Output the (x, y) coordinate of the center of the cell containing the given text.  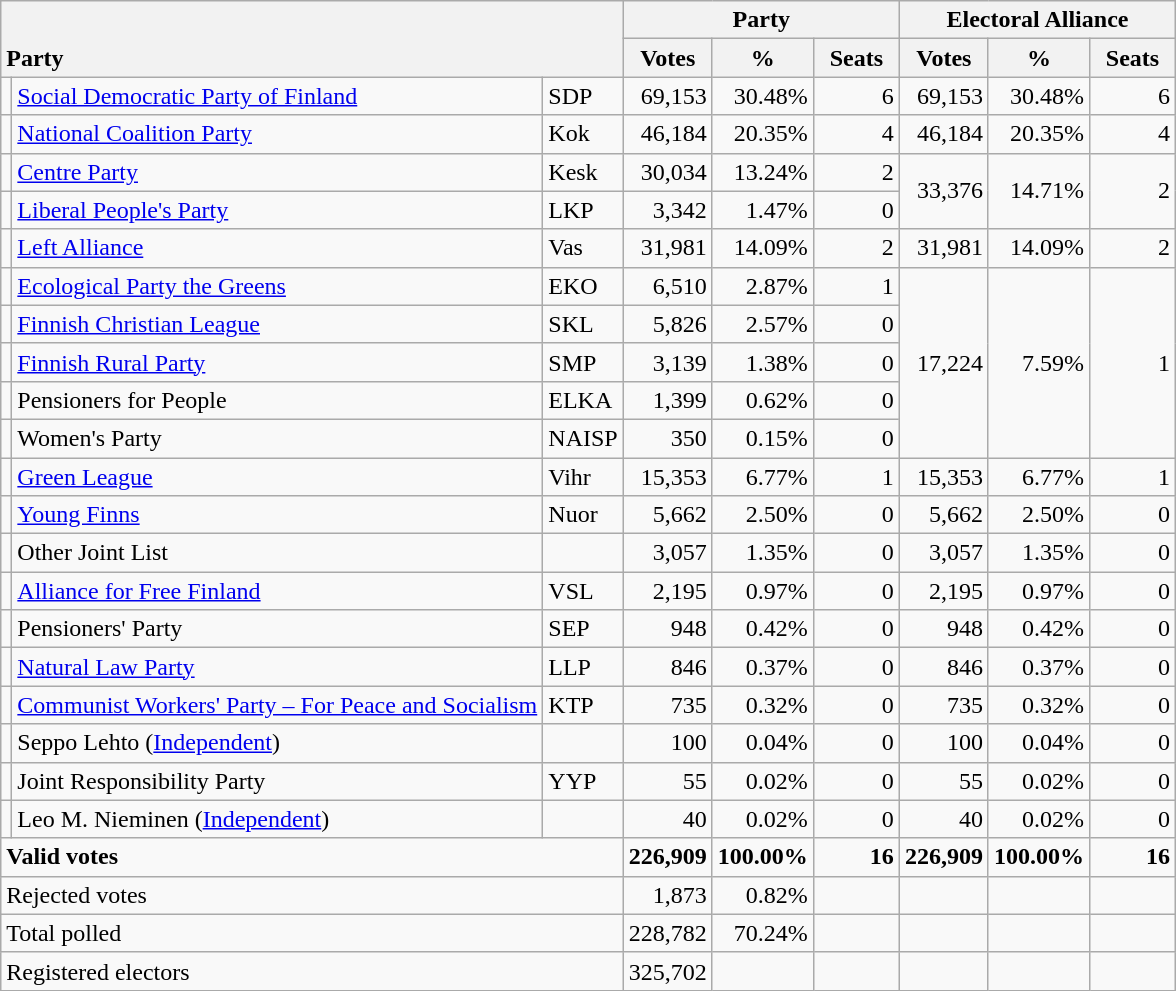
Kesk (583, 172)
Joint Responsibility Party (278, 781)
7.59% (1038, 362)
Rejected votes (312, 895)
5,826 (668, 324)
Registered electors (312, 971)
1.38% (762, 362)
EKO (583, 286)
1.47% (762, 210)
30,034 (668, 172)
1,399 (668, 400)
YYP (583, 781)
Natural Law Party (278, 667)
17,224 (944, 362)
13.24% (762, 172)
NAISP (583, 438)
Pensioners for People (278, 400)
33,376 (944, 191)
Electoral Alliance (1037, 20)
Leo M. Nieminen (Independent) (278, 819)
KTP (583, 705)
Vas (583, 248)
ELKA (583, 400)
0.82% (762, 895)
325,702 (668, 971)
National Coalition Party (278, 134)
Communist Workers' Party – For Peace and Socialism (278, 705)
Young Finns (278, 515)
3,139 (668, 362)
Finnish Rural Party (278, 362)
Social Democratic Party of Finland (278, 96)
SMP (583, 362)
Left Alliance (278, 248)
Total polled (312, 933)
2.87% (762, 286)
Other Joint List (278, 553)
6,510 (668, 286)
Women's Party (278, 438)
SEP (583, 629)
Nuor (583, 515)
Finnish Christian League (278, 324)
Alliance for Free Finland (278, 591)
2.57% (762, 324)
LLP (583, 667)
Vihr (583, 477)
Valid votes (312, 857)
70.24% (762, 933)
SDP (583, 96)
Seppo Lehto (Independent) (278, 743)
VSL (583, 591)
Centre Party (278, 172)
Ecological Party the Greens (278, 286)
SKL (583, 324)
Kok (583, 134)
350 (668, 438)
3,342 (668, 210)
14.71% (1038, 191)
0.15% (762, 438)
1,873 (668, 895)
LKP (583, 210)
Green League (278, 477)
Liberal People's Party (278, 210)
0.62% (762, 400)
Pensioners' Party (278, 629)
228,782 (668, 933)
